Return [X, Y] of the center of cell containing provided text 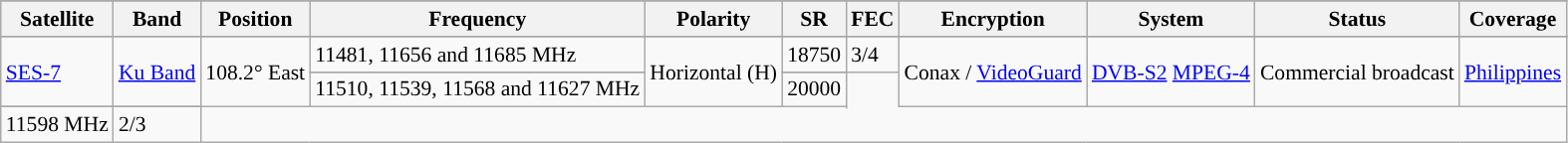
Position [255, 19]
Ku Band [157, 71]
11598 MHz [58, 125]
Satellite [58, 19]
FEC [873, 19]
Polarity [713, 19]
3/4 [873, 54]
11510, 11539, 11568 and 11627 MHz [477, 89]
SR [814, 19]
System [1172, 19]
108.2° East [255, 71]
Encryption [993, 19]
Coverage [1512, 19]
Conax / VideoGuard [993, 71]
DVB-S2 MPEG-4 [1172, 71]
2/3 [157, 125]
11481, 11656 and 11685 MHz [477, 54]
SES-7 [58, 71]
Band [157, 19]
Frequency [477, 19]
18750 [814, 54]
20000 [814, 89]
Commercial broadcast [1357, 71]
Philippines [1512, 71]
Horizontal (H) [713, 71]
Status [1357, 19]
